Scan for the cell matching the given text and deliver its [X, Y] coordinate at center. 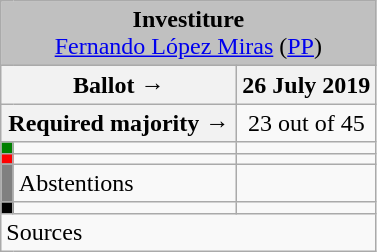
Required majority → [119, 123]
23 out of 45 [306, 123]
Abstentions [125, 183]
InvestitureFernando López Miras (PP) [188, 34]
26 July 2019 [306, 85]
Sources [188, 232]
Ballot → [119, 85]
